Find where the given text appears and provide that cell's center as (x, y) coordinate. 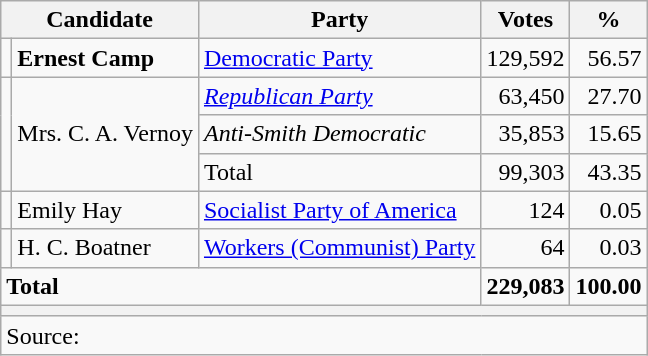
64 (526, 248)
Anti-Smith Democratic (339, 134)
% (608, 20)
0.03 (608, 248)
Socialist Party of America (339, 210)
100.00 (608, 286)
Source: (324, 335)
Ernest Camp (106, 58)
99,303 (526, 172)
56.57 (608, 58)
43.35 (608, 172)
Democratic Party (339, 58)
15.65 (608, 134)
129,592 (526, 58)
Candidate (100, 20)
35,853 (526, 134)
Republican Party (339, 96)
Workers (Communist) Party (339, 248)
Party (339, 20)
229,083 (526, 286)
0.05 (608, 210)
H. C. Boatner (106, 248)
Emily Hay (106, 210)
63,450 (526, 96)
27.70 (608, 96)
Mrs. C. A. Vernoy (106, 134)
Votes (526, 20)
124 (526, 210)
